Extract the [X, Y] coordinate from the center of the cell holding the provided text.  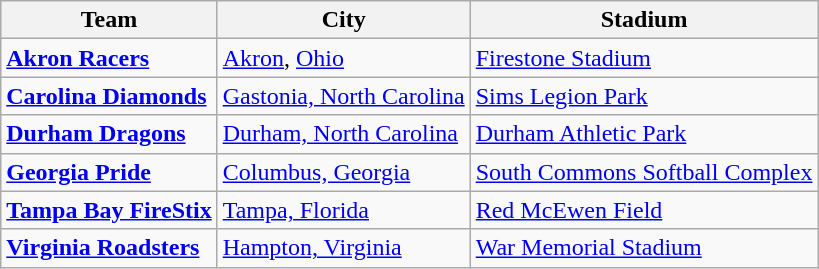
Team [109, 20]
Columbus, Georgia [344, 172]
War Memorial Stadium [644, 248]
Durham Dragons [109, 134]
Georgia Pride [109, 172]
Hampton, Virginia [344, 248]
Red McEwen Field [644, 210]
Gastonia, North Carolina [344, 96]
South Commons Softball Complex [644, 172]
Durham, North Carolina [344, 134]
Durham Athletic Park [644, 134]
Sims Legion Park [644, 96]
Firestone Stadium [644, 58]
Carolina Diamonds [109, 96]
Virginia Roadsters [109, 248]
Stadium [644, 20]
Tampa Bay FireStix [109, 210]
Akron Racers [109, 58]
Tampa, Florida [344, 210]
Akron, Ohio [344, 58]
City [344, 20]
